Find where the given text appears and provide that cell's center as [x, y] coordinate. 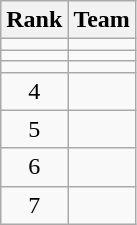
Rank [34, 20]
6 [34, 167]
Team [102, 20]
4 [34, 91]
7 [34, 205]
5 [34, 129]
